Identify which cell holds the provided text, then report its (x, y) central coordinate. 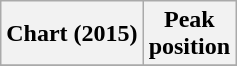
Peakposition (189, 34)
Chart (2015) (72, 34)
